Find where the given text appears and provide that cell's center as (X, Y) coordinate. 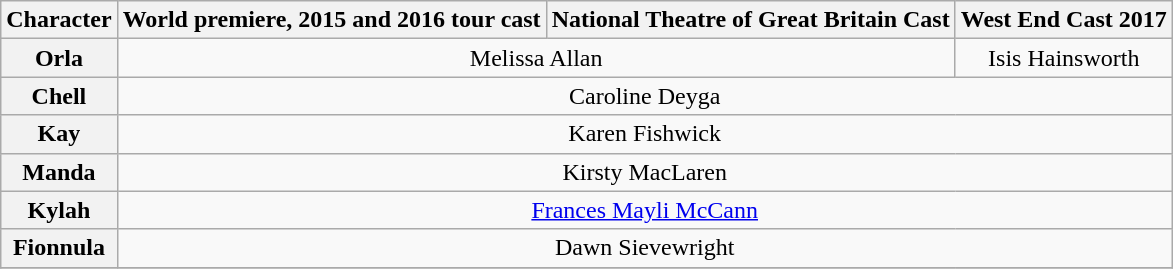
World premiere, 2015 and 2016 tour cast (332, 20)
Orla (59, 58)
West End Cast 2017 (1064, 20)
Chell (59, 96)
Kirsty MacLaren (644, 172)
Caroline Deyga (644, 96)
Isis Hainsworth (1064, 58)
Kay (59, 134)
Fionnula (59, 248)
Manda (59, 172)
National Theatre of Great Britain Cast (750, 20)
Dawn Sievewright (644, 248)
Karen Fishwick (644, 134)
Kylah (59, 210)
Frances Mayli McCann (644, 210)
Character (59, 20)
Melissa Allan (536, 58)
